Pinpoint the cell where the given text exists, returning its [X, Y] midpoint coordinate. 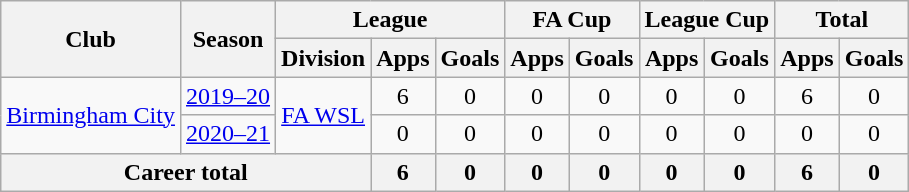
Total [842, 20]
Club [91, 39]
Division [324, 58]
League [390, 20]
Career total [186, 172]
Birmingham City [91, 115]
2019–20 [228, 96]
League Cup [707, 20]
FA Cup [572, 20]
Season [228, 39]
2020–21 [228, 134]
FA WSL [324, 115]
